Output the (x, y) coordinate of the center of the cell containing the given text.  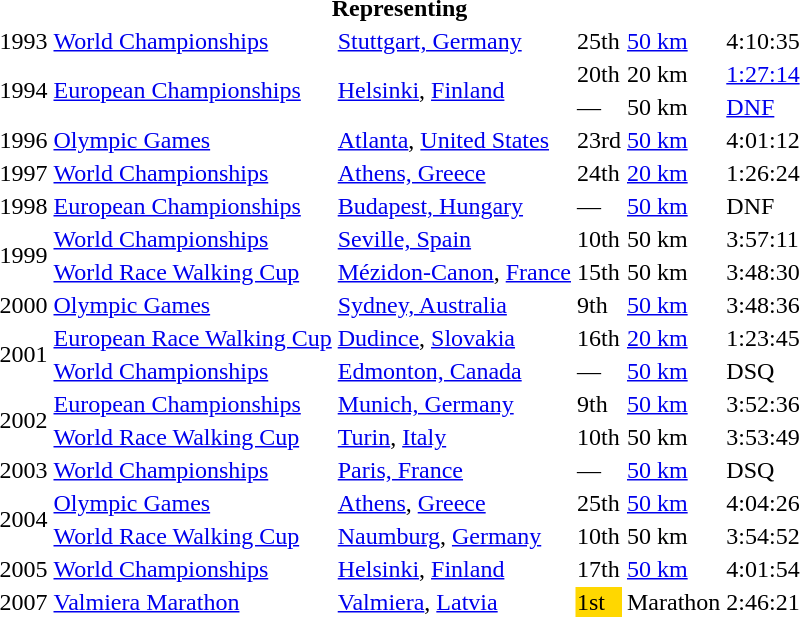
Seville, Spain (454, 239)
24th (600, 173)
23rd (600, 140)
Dudince, Slovakia (454, 338)
1st (600, 602)
Marathon (673, 602)
Turin, Italy (454, 437)
17th (600, 569)
16th (600, 338)
European Race Walking Cup (192, 338)
Valmiera, Latvia (454, 602)
Stuttgart, Germany (454, 41)
Atlanta, United States (454, 140)
20th (600, 74)
Sydney, Australia (454, 305)
Naumburg, Germany (454, 536)
Munich, Germany (454, 404)
Edmonton, Canada (454, 371)
Budapest, Hungary (454, 206)
Paris, France (454, 470)
15th (600, 272)
Mézidon-Canon, France (454, 272)
Valmiera Marathon (192, 602)
